Search for the cell housing the specified text and yield its (x, y) center coordinate. 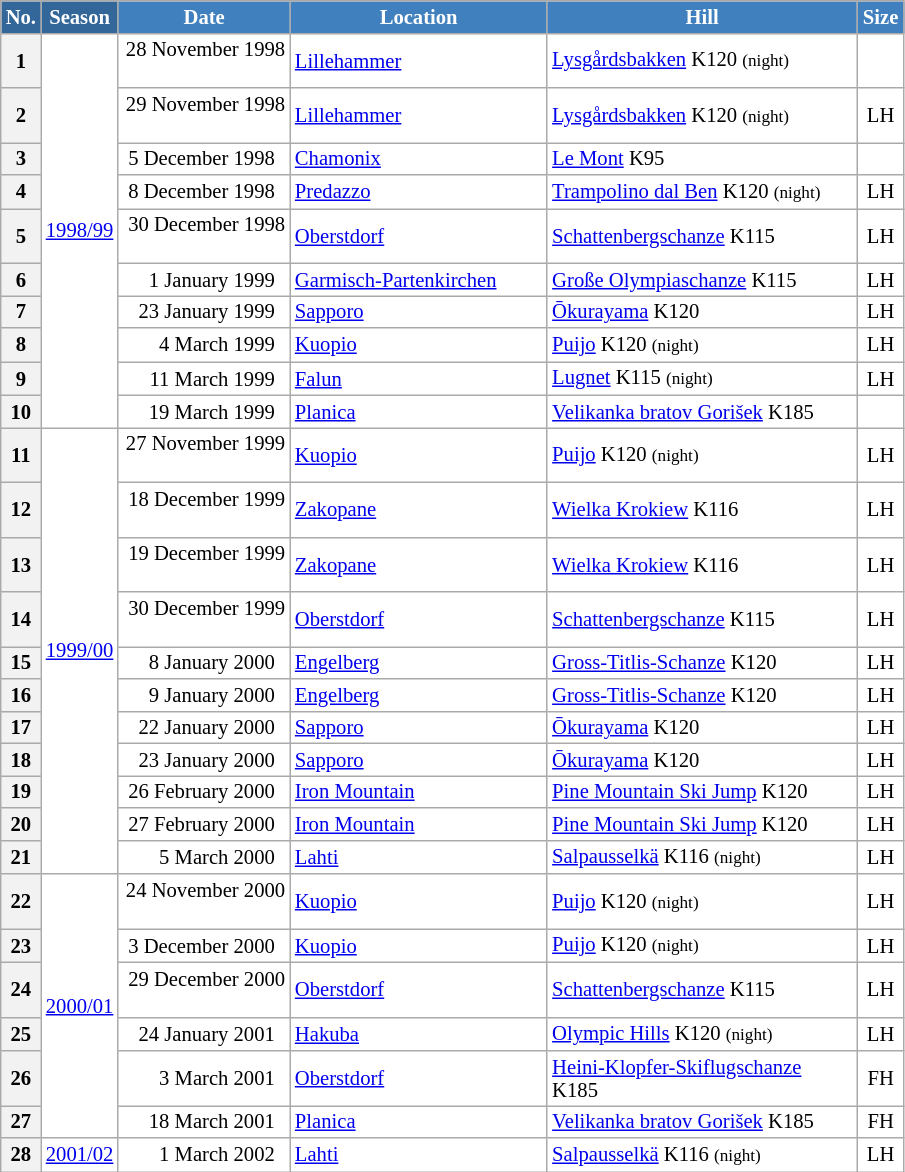
Predazzo (418, 191)
3 December 2000 (204, 945)
Location (418, 16)
23 January 1999 (204, 311)
Date (204, 16)
1 March 2002 (204, 1155)
9 (21, 378)
Große Olympiaschanze K115 (702, 279)
11 March 1999 (204, 378)
15 (21, 662)
6 (21, 279)
4 (21, 191)
1 (21, 60)
21 (21, 857)
19 (21, 791)
24 January 2001 (204, 1034)
12 (21, 510)
Hakuba (418, 1034)
Olympic Hills K120 (night) (702, 1034)
28 November 1998 (204, 60)
24 November 2000 (204, 902)
30 December 1999 (204, 620)
24 (21, 990)
23 (21, 945)
1 January 1999 (204, 279)
5 December 1998 (204, 158)
30 December 1998 (204, 236)
20 (21, 824)
2000/01 (80, 1006)
27 November 1999 (204, 454)
Season (80, 16)
25 (21, 1034)
1998/99 (80, 230)
Falun (418, 378)
22 January 2000 (204, 727)
27 February 2000 (204, 824)
10 (21, 411)
18 December 1999 (204, 510)
8 December 1998 (204, 191)
23 January 2000 (204, 759)
7 (21, 311)
11 (21, 454)
5 (21, 236)
2001/02 (80, 1155)
3 (21, 158)
Hill (702, 16)
26 (21, 1078)
22 (21, 902)
8 (21, 345)
16 (21, 694)
9 January 2000 (204, 694)
28 (21, 1155)
29 November 1998 (204, 116)
Chamonix (418, 158)
4 March 1999 (204, 345)
29 December 2000 (204, 990)
Le Mont K95 (702, 158)
18 (21, 759)
Size (880, 16)
Heini-Klopfer-Skiflugschanze K185 (702, 1078)
5 March 2000 (204, 857)
2 (21, 116)
1999/00 (80, 650)
Trampolino dal Ben K120 (night) (702, 191)
19 March 1999 (204, 411)
19 December 1999 (204, 564)
27 (21, 1121)
3 March 2001 (204, 1078)
26 February 2000 (204, 791)
14 (21, 620)
Garmisch-Partenkirchen (418, 279)
18 March 2001 (204, 1121)
Lugnet K115 (night) (702, 378)
8 January 2000 (204, 662)
No. (21, 16)
17 (21, 727)
13 (21, 564)
